From the cell containing the given text, extract its center point as (x, y) coordinate. 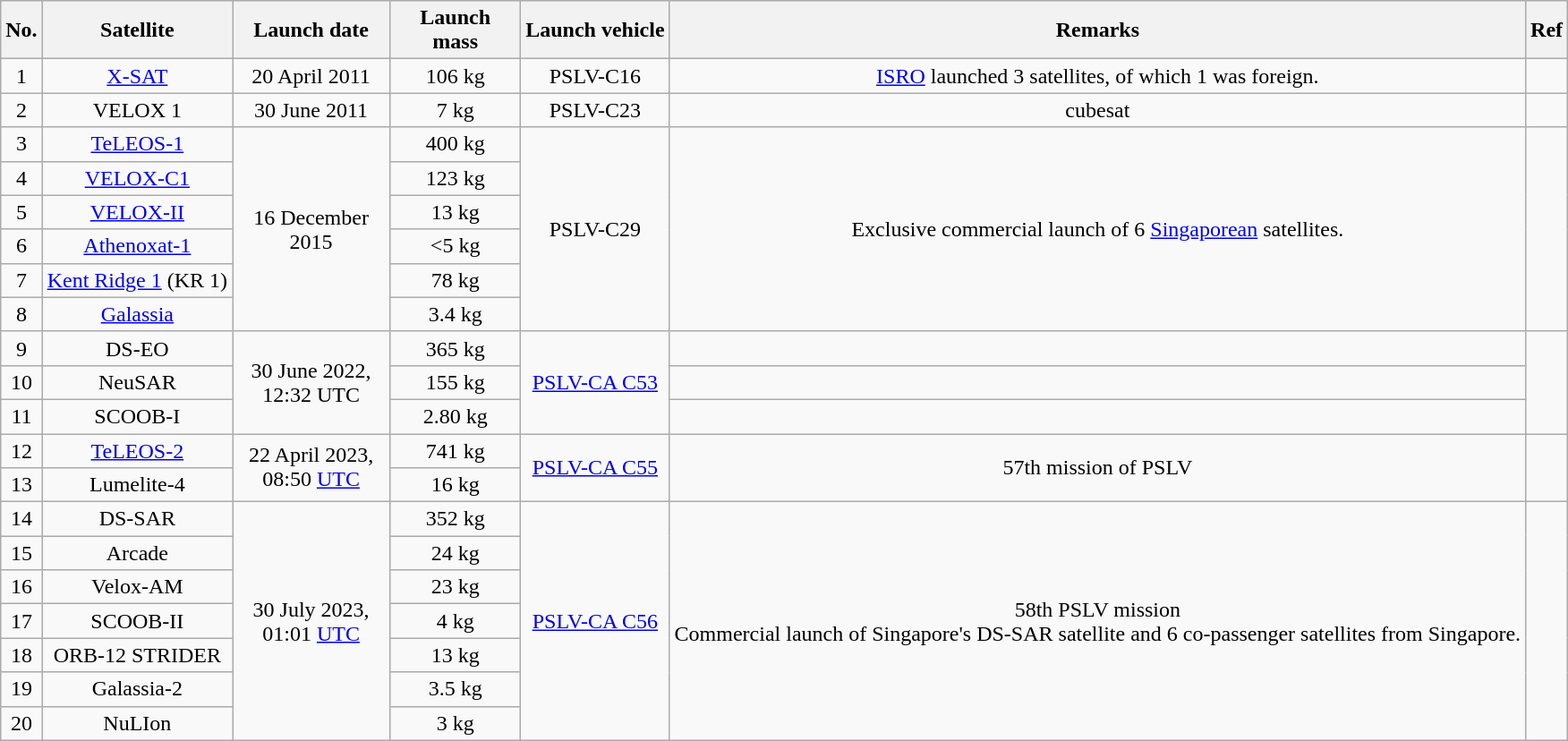
NeuSAR (137, 382)
16 kg (456, 485)
2 (21, 110)
1 (21, 76)
PSLV-CA C56 (595, 621)
Remarks (1097, 30)
SCOOB-II (137, 621)
15 (21, 553)
7 (21, 280)
30 July 2023, 01:01 UTC (311, 621)
PSLV-CA C55 (595, 467)
PSLV-CA C53 (595, 382)
DS-SAR (137, 519)
16 December 2015 (311, 229)
365 kg (456, 348)
20 (21, 723)
Velox-AM (137, 587)
Launch date (311, 30)
Athenoxat-1 (137, 246)
NuLIon (137, 723)
3.4 kg (456, 314)
Ref (1547, 30)
ISRO launched 3 satellites, of which 1 was foreign. (1097, 76)
18 (21, 655)
20 April 2011 (311, 76)
Exclusive commercial launch of 6 Singaporean satellites. (1097, 229)
Lumelite-4 (137, 485)
PSLV-C23 (595, 110)
9 (21, 348)
2.80 kg (456, 416)
24 kg (456, 553)
VELOX 1 (137, 110)
741 kg (456, 450)
3.5 kg (456, 689)
<5 kg (456, 246)
TeLEOS-2 (137, 450)
VELOX-II (137, 212)
106 kg (456, 76)
14 (21, 519)
SCOOB-I (137, 416)
Galassia (137, 314)
22 April 2023, 08:50 UTC (311, 467)
Launch mass (456, 30)
6 (21, 246)
Arcade (137, 553)
19 (21, 689)
12 (21, 450)
PSLV-C29 (595, 229)
cubesat (1097, 110)
5 (21, 212)
57th mission of PSLV (1097, 467)
4 kg (456, 621)
3 (21, 144)
8 (21, 314)
TeLEOS-1 (137, 144)
4 (21, 178)
155 kg (456, 382)
352 kg (456, 519)
Launch vehicle (595, 30)
17 (21, 621)
7 kg (456, 110)
ORB-12 STRIDER (137, 655)
400 kg (456, 144)
11 (21, 416)
23 kg (456, 587)
30 June 2011 (311, 110)
Satellite (137, 30)
10 (21, 382)
16 (21, 587)
3 kg (456, 723)
X-SAT (137, 76)
DS-EO (137, 348)
No. (21, 30)
78 kg (456, 280)
Kent Ridge 1 (KR 1) (137, 280)
VELOX-C1 (137, 178)
123 kg (456, 178)
PSLV-C16 (595, 76)
58th PSLV missionCommercial launch of Singapore's DS-SAR satellite and 6 co-passenger satellites from Singapore. (1097, 621)
30 June 2022,12:32 UTC (311, 382)
Galassia-2 (137, 689)
13 (21, 485)
